From the cell containing the given text, extract its center point as (x, y) coordinate. 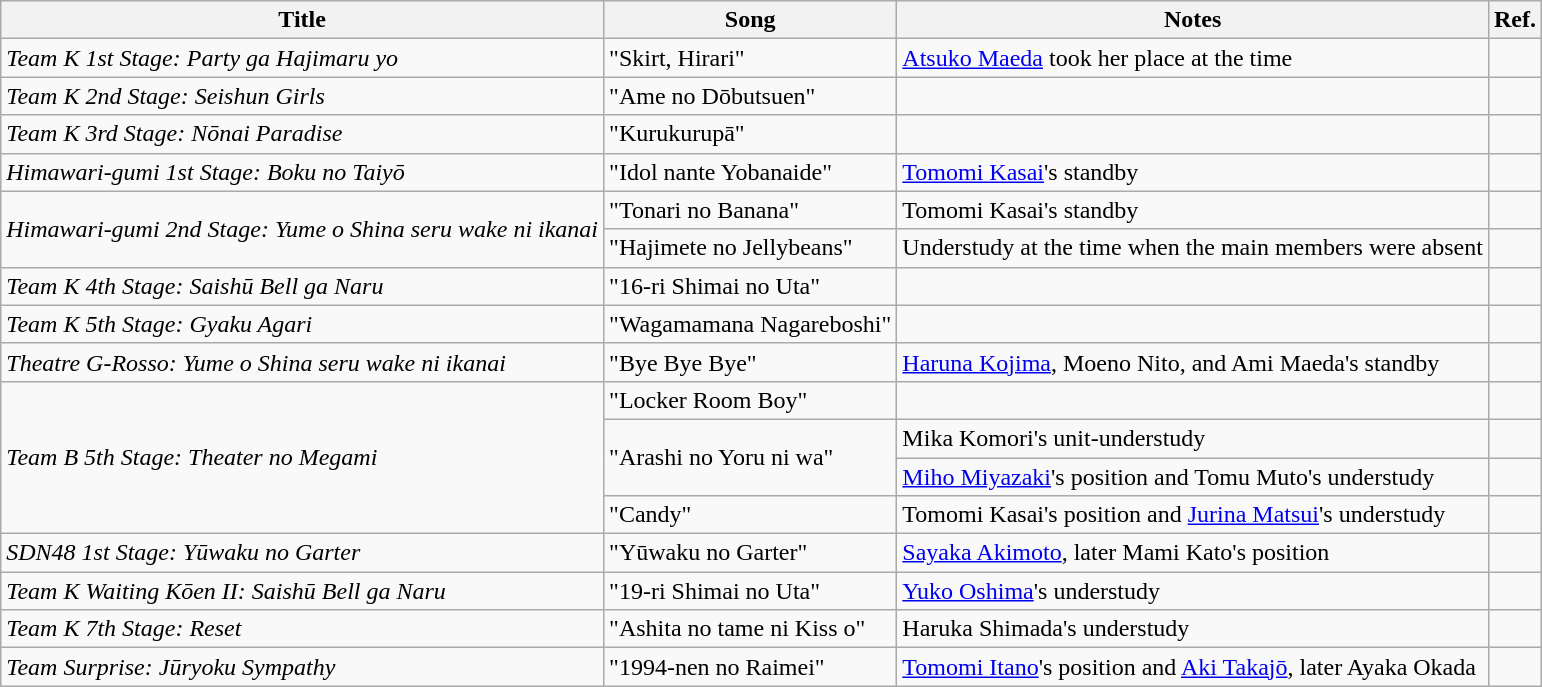
"19-ri Shimai no Uta" (750, 591)
Title (302, 20)
Haruka Shimada's understudy (1193, 629)
Yuko Oshima's understudy (1193, 591)
Team K 3rd Stage: Nōnai Paradise (302, 134)
Atsuko Maeda took her place at the time (1193, 58)
Tomomi Kasai's position and Jurina Matsui's understudy (1193, 515)
"1994-nen no Raimei" (750, 667)
Miho Miyazaki's position and Tomu Muto's understudy (1193, 477)
Team K 1st Stage: Party ga Hajimaru yo (302, 58)
"Ashita no tame ni Kiss o" (750, 629)
Haruna Kojima, Moeno Nito, and Ami Maeda's standby (1193, 362)
Team K 2nd Stage: Seishun Girls (302, 96)
Tomomi Itano's position and Aki Takajō, later Ayaka Okada (1193, 667)
Himawari-gumi 2nd Stage: Yume o Shina seru wake ni ikanai (302, 229)
Mika Komori's unit-understudy (1193, 438)
"Idol nante Yobanaide" (750, 172)
Ref. (1514, 20)
Sayaka Akimoto, later Mami Kato's position (1193, 553)
"Kurukurupā" (750, 134)
Team K Waiting Kōen II: Saishū Bell ga Naru (302, 591)
Theatre G-Rosso: Yume o Shina seru wake ni ikanai (302, 362)
Team K 7th Stage: Reset (302, 629)
"Yūwaku no Garter" (750, 553)
Team K 5th Stage: Gyaku Agari (302, 324)
"Hajimete no Jellybeans" (750, 248)
"Wagamamana Nagareboshi" (750, 324)
Himawari-gumi 1st Stage: Boku no Taiyō (302, 172)
Understudy at the time when the main members were absent (1193, 248)
Team B 5th Stage: Theater no Megami (302, 457)
"Tonari no Banana" (750, 210)
Team K 4th Stage: Saishū Bell ga Naru (302, 286)
"Arashi no Yoru ni wa" (750, 457)
"16-ri Shimai no Uta" (750, 286)
"Locker Room Boy" (750, 400)
"Skirt, Hirari" (750, 58)
SDN48 1st Stage: Yūwaku no Garter (302, 553)
Song (750, 20)
"Ame no Dōbutsuen" (750, 96)
"Candy" (750, 515)
"Bye Bye Bye" (750, 362)
Team Surprise: Jūryoku Sympathy (302, 667)
Notes (1193, 20)
